Capture the cell that displays the provided text and extract its [x, y] central coordinate. 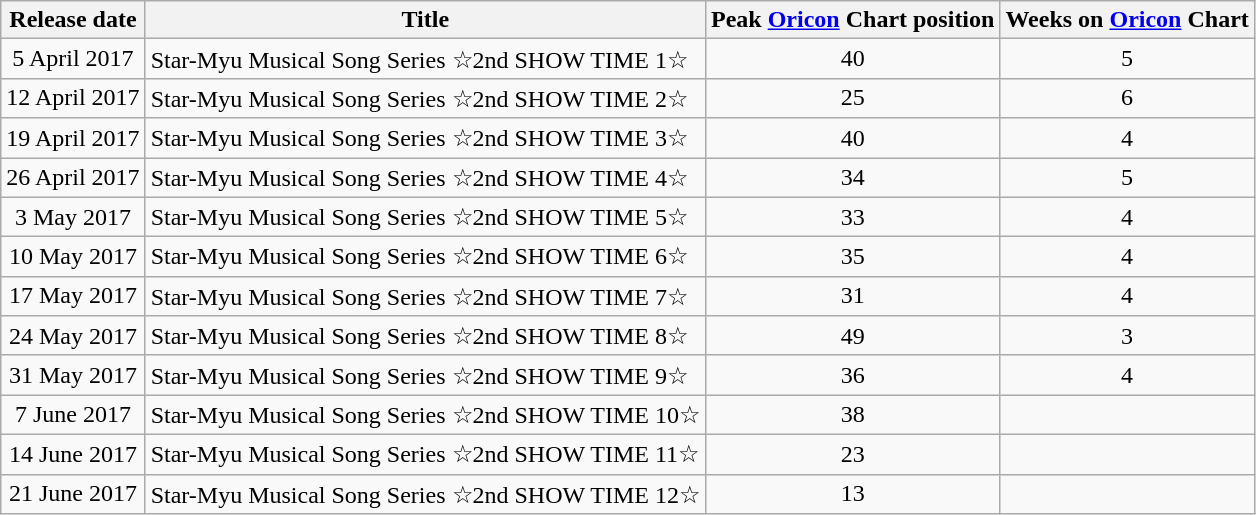
19 April 2017 [73, 138]
Star-Myu Musical Song Series ☆2nd SHOW TIME 10☆ [425, 415]
25 [852, 98]
7 June 2017 [73, 415]
Star-Myu Musical Song Series ☆2nd SHOW TIME 8☆ [425, 336]
Star-Myu Musical Song Series ☆2nd SHOW TIME 3☆ [425, 138]
Title [425, 20]
14 June 2017 [73, 454]
Star-Myu Musical Song Series ☆2nd SHOW TIME 4☆ [425, 178]
Star-Myu Musical Song Series ☆2nd SHOW TIME 7☆ [425, 296]
Star-Myu Musical Song Series ☆2nd SHOW TIME 1☆ [425, 59]
23 [852, 454]
26 April 2017 [73, 178]
36 [852, 375]
35 [852, 257]
21 June 2017 [73, 494]
10 May 2017 [73, 257]
Peak Oricon Chart position [852, 20]
34 [852, 178]
Star-Myu Musical Song Series ☆2nd SHOW TIME 5☆ [425, 217]
Weeks on Oricon Chart [1127, 20]
31 [852, 296]
Star-Myu Musical Song Series ☆2nd SHOW TIME 6☆ [425, 257]
6 [1127, 98]
38 [852, 415]
17 May 2017 [73, 296]
3 [1127, 336]
12 April 2017 [73, 98]
Star-Myu Musical Song Series ☆2nd SHOW TIME 11☆ [425, 454]
49 [852, 336]
Star-Myu Musical Song Series ☆2nd SHOW TIME 12☆ [425, 494]
5 April 2017 [73, 59]
33 [852, 217]
31 May 2017 [73, 375]
Star-Myu Musical Song Series ☆2nd SHOW TIME 2☆ [425, 98]
Release date [73, 20]
3 May 2017 [73, 217]
13 [852, 494]
24 May 2017 [73, 336]
Star-Myu Musical Song Series ☆2nd SHOW TIME 9☆ [425, 375]
